Capture the cell that displays the provided text and extract its [X, Y] central coordinate. 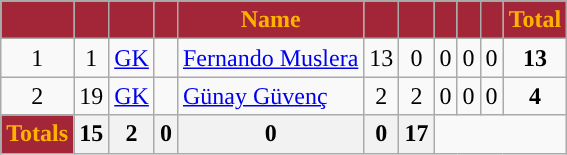
17 [416, 134]
Name [270, 20]
Fernando Muslera [270, 58]
19 [92, 96]
4 [535, 96]
Total [535, 20]
Totals [38, 134]
Günay Güvenç [270, 96]
15 [92, 134]
